Identify which cell holds the provided text, then report its [X, Y] central coordinate. 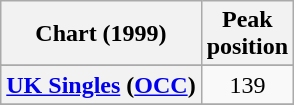
UK Singles (OCC) [101, 85]
139 [247, 85]
Chart (1999) [101, 34]
Peakposition [247, 34]
